Detect which cell encompasses the target text, then output its [x, y] center coordinate. 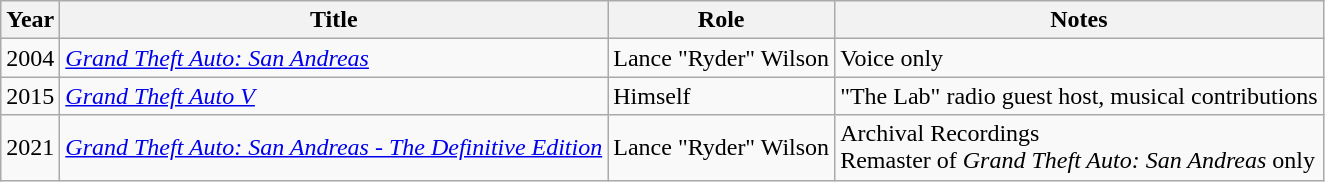
Grand Theft Auto: San Andreas [334, 58]
Grand Theft Auto: San Andreas - The Definitive Edition [334, 148]
Notes [1080, 20]
2015 [30, 96]
"The Lab" radio guest host, musical contributions [1080, 96]
Voice only [1080, 58]
Grand Theft Auto V [334, 96]
Year [30, 20]
Himself [722, 96]
Title [334, 20]
2004 [30, 58]
Role [722, 20]
Archival RecordingsRemaster of Grand Theft Auto: San Andreas only [1080, 148]
2021 [30, 148]
